Identify which cell holds the provided text, then report its (x, y) central coordinate. 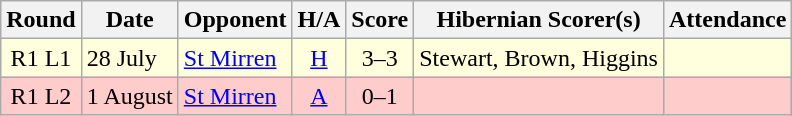
Date (130, 20)
Round (41, 20)
1 August (130, 96)
28 July (130, 58)
Hibernian Scorer(s) (539, 20)
Attendance (727, 20)
H (319, 58)
0–1 (380, 96)
R1 L2 (41, 96)
Score (380, 20)
H/A (319, 20)
A (319, 96)
R1 L1 (41, 58)
Stewart, Brown, Higgins (539, 58)
Opponent (235, 20)
3–3 (380, 58)
